Output the [X, Y] coordinate of the center of the cell containing the given text.  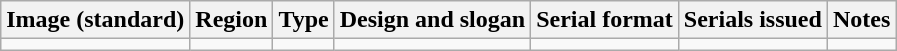
Notes [861, 20]
Serials issued [752, 20]
Design and slogan [432, 20]
Image (standard) [96, 20]
Type [304, 20]
Serial format [605, 20]
Region [232, 20]
